Pinpoint the cell where the given text exists, returning its (X, Y) midpoint coordinate. 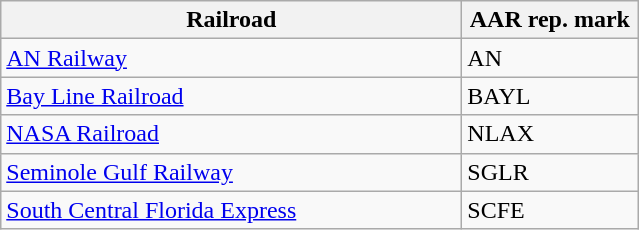
Seminole Gulf Railway (232, 172)
AN (550, 58)
NLAX (550, 134)
Railroad (232, 20)
AN Railway (232, 58)
AAR rep. mark (550, 20)
SCFE (550, 210)
Bay Line Railroad (232, 96)
SGLR (550, 172)
South Central Florida Express (232, 210)
NASA Railroad (232, 134)
BAYL (550, 96)
